From the cell containing the given text, extract its center point as [x, y] coordinate. 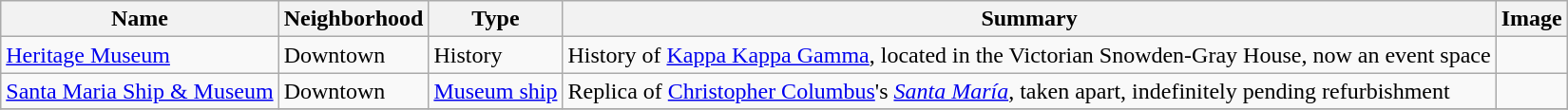
Replica of Christopher Columbus's Santa María, taken apart, indefinitely pending refurbishment [1029, 91]
Image [1532, 19]
Heritage Museum [140, 55]
Name [140, 19]
Neighborhood [354, 19]
History [496, 55]
Santa Maria Ship & Museum [140, 91]
History of Kappa Kappa Gamma, located in the Victorian Snowden-Gray House, now an event space [1029, 55]
Museum ship [496, 91]
Summary [1029, 19]
Type [496, 19]
